Extract the (X, Y) coordinate from the center of the cell holding the provided text.  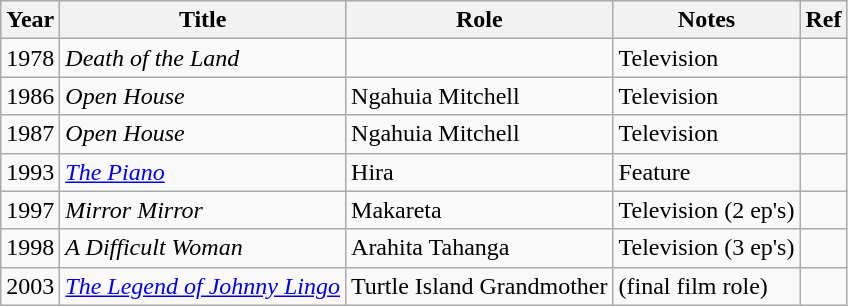
Television (3 ep's) (706, 248)
Television (2 ep's) (706, 210)
Role (480, 20)
1978 (30, 58)
Mirror Mirror (203, 210)
1993 (30, 172)
(final film role) (706, 286)
1997 (30, 210)
Makareta (480, 210)
Title (203, 20)
Feature (706, 172)
Ref (824, 20)
Hira (480, 172)
1998 (30, 248)
Year (30, 20)
A Difficult Woman (203, 248)
Notes (706, 20)
2003 (30, 286)
The Legend of Johnny Lingo (203, 286)
The Piano (203, 172)
Death of the Land (203, 58)
1986 (30, 96)
Arahita Tahanga (480, 248)
1987 (30, 134)
Turtle Island Grandmother (480, 286)
